Extract the [x, y] coordinate from the center of the cell holding the provided text.  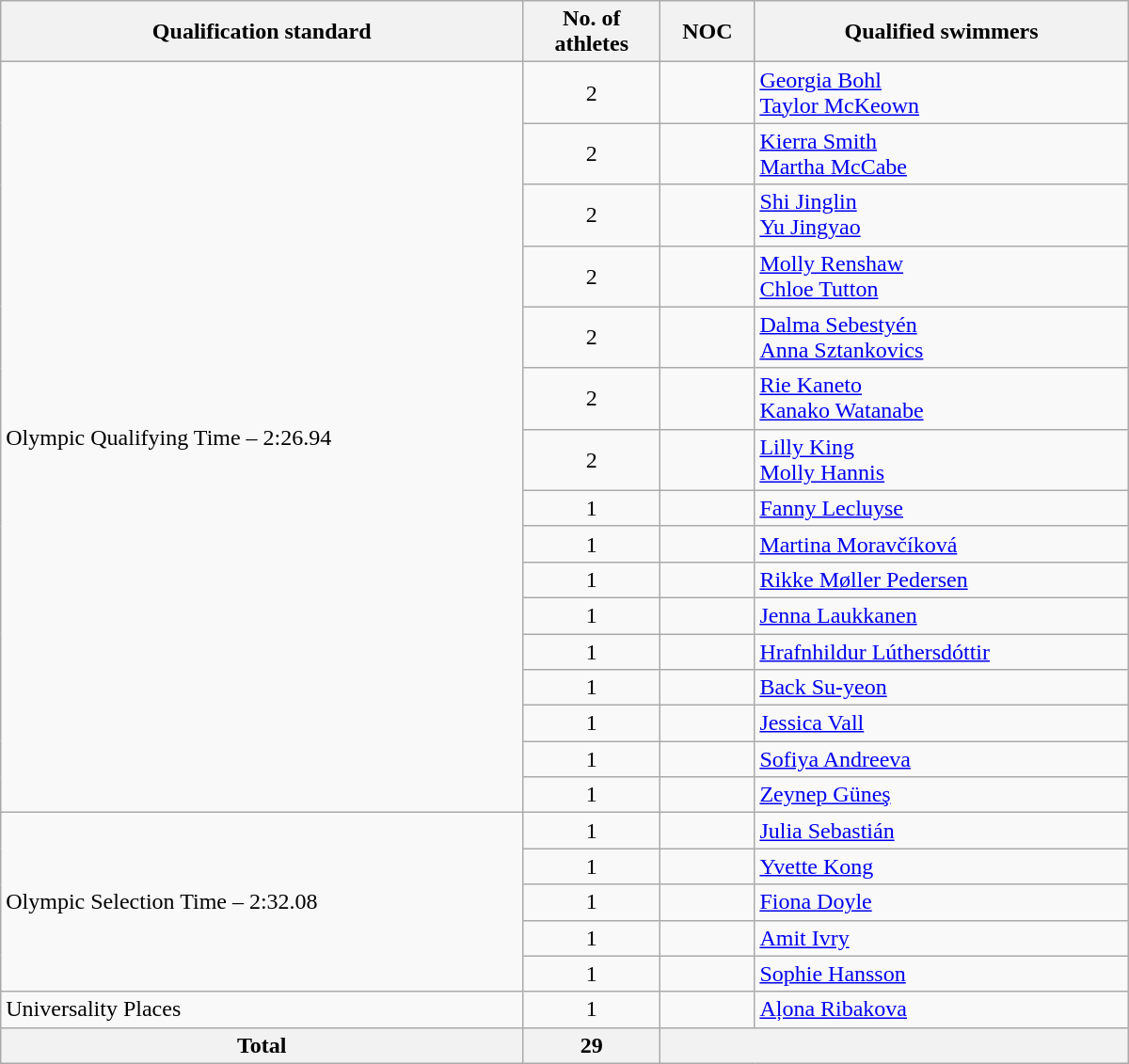
Zeynep Güneş [941, 795]
Total [262, 1045]
Sofiya Andreeva [941, 759]
Molly RenshawChloe Tutton [941, 277]
Jessica Vall [941, 723]
Hrafnhildur Lúthersdóttir [941, 652]
Fanny Lecluyse [941, 508]
Rie KanetoKanako Watanabe [941, 399]
Martina Moravčíková [941, 544]
Rikke Møller Pedersen [941, 580]
Jenna Laukkanen [941, 615]
Fiona Doyle [941, 902]
Kierra SmithMartha McCabe [941, 154]
Back Su-yeon [941, 688]
Georgia BohlTaylor McKeown [941, 92]
29 [592, 1045]
Olympic Selection Time – 2:32.08 [262, 902]
No. of athletes [592, 32]
Julia Sebastián [941, 831]
Universality Places [262, 1009]
Qualified swimmers [941, 32]
NOC [708, 32]
Olympic Qualifying Time – 2:26.94 [262, 437]
Qualification standard [262, 32]
Aļona Ribakova [941, 1009]
Lilly KingMolly Hannis [941, 459]
Dalma SebestyénAnna Sztankovics [941, 337]
Yvette Kong [941, 866]
Amit Ivry [941, 938]
Sophie Hansson [941, 974]
Shi JinglinYu Jingyao [941, 214]
